Find where the given text appears and provide that cell's center as (x, y) coordinate. 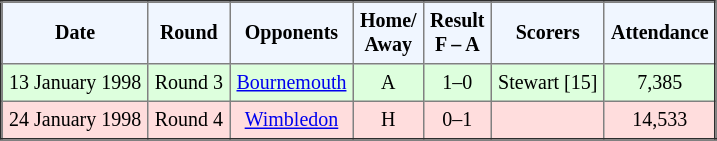
ResultF – A (457, 33)
24 January 1998 (75, 120)
Round 3 (189, 83)
7,385 (660, 83)
1–0 (457, 83)
Round 4 (189, 120)
14,533 (660, 120)
Scorers (548, 33)
Round (189, 33)
H (388, 120)
Attendance (660, 33)
A (388, 83)
Opponents (292, 33)
Home/Away (388, 33)
0–1 (457, 120)
13 January 1998 (75, 83)
Stewart [15] (548, 83)
Date (75, 33)
Wimbledon (292, 120)
Bournemouth (292, 83)
